Locate the cell with the specified text and output its (X, Y) center coordinate. 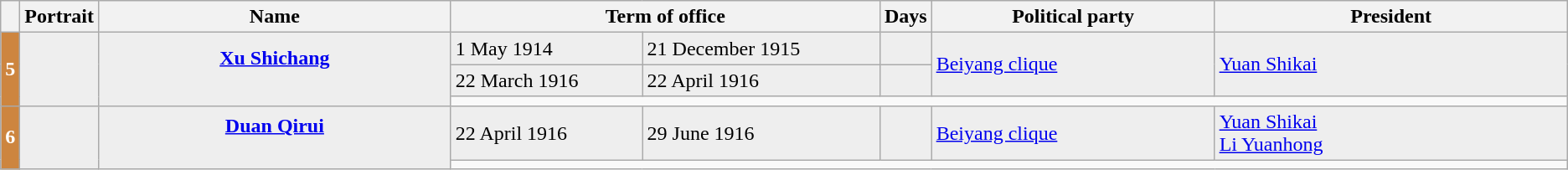
Yuan ShikaiLi Yuanhong (1390, 132)
Political party (1073, 17)
Term of office (665, 17)
29 June 1916 (761, 132)
Portrait (59, 17)
Name (275, 17)
President (1390, 17)
6 (10, 137)
22 March 1916 (546, 80)
Xu Shichang (275, 69)
21 December 1915 (761, 49)
1 May 1914 (546, 49)
Days (905, 17)
Duan Qirui (275, 137)
5 (10, 69)
Yuan Shikai (1390, 64)
